Return the (x, y) coordinate for the center point of the cell that contains the specified text.  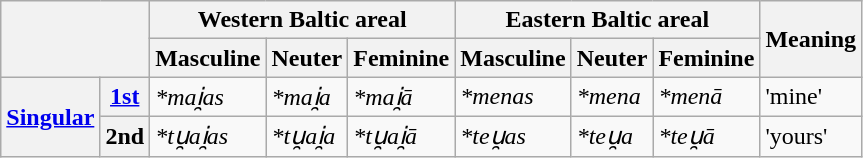
*teu̯a (612, 136)
*mai̯as (208, 97)
*mai̯a (307, 97)
1st (125, 97)
*tu̯ai̯ā (402, 136)
*tu̯ai̯as (208, 136)
*menā (706, 97)
*mena (612, 97)
*mai̯ā (402, 97)
Eastern Baltic areal (608, 20)
*teu̯as (513, 136)
2nd (125, 136)
*tu̯ai̯a (307, 136)
Meaning (811, 39)
*teu̯ā (706, 136)
Western Baltic areal (302, 20)
'mine' (811, 97)
'yours' (811, 136)
Singular (50, 116)
*menas (513, 97)
